Output the [X, Y] coordinate of the center of the cell containing the given text.  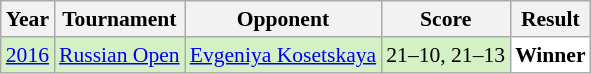
Score [446, 19]
Result [550, 19]
Winner [550, 55]
Opponent [284, 19]
Year [28, 19]
2016 [28, 55]
Evgeniya Kosetskaya [284, 55]
Russian Open [120, 55]
21–10, 21–13 [446, 55]
Tournament [120, 19]
